Find where the given text appears and provide that cell's center as (X, Y) coordinate. 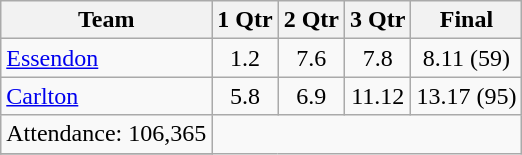
11.12 (378, 96)
13.17 (95) (466, 96)
Essendon (106, 58)
Team (106, 20)
Attendance: 106,365 (106, 134)
Final (466, 20)
2 Qtr (311, 20)
7.8 (378, 58)
5.8 (245, 96)
6.9 (311, 96)
7.6 (311, 58)
1 Qtr (245, 20)
8.11 (59) (466, 58)
Carlton (106, 96)
1.2 (245, 58)
3 Qtr (378, 20)
